Capture the cell that displays the provided text and extract its (x, y) central coordinate. 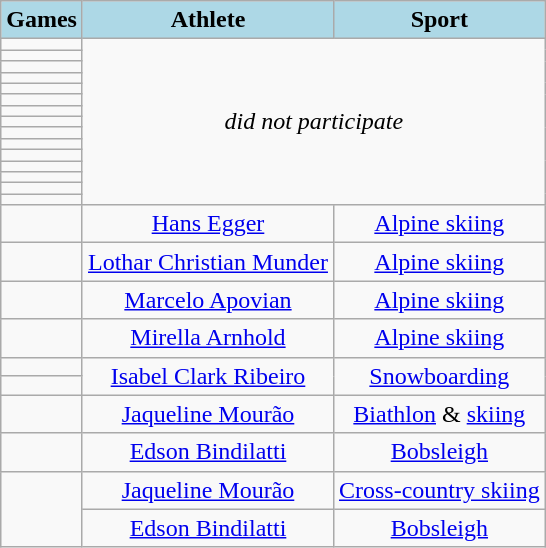
Snowboarding (439, 376)
Marcelo Apovian (208, 300)
Hans Egger (208, 224)
Lothar Christian Munder (208, 262)
Mirella Arnhold (208, 338)
Isabel Clark Ribeiro (208, 376)
Cross-country skiing (439, 490)
Athlete (208, 20)
Biathlon & skiing (439, 414)
Games (42, 20)
Sport (439, 20)
did not participate (314, 122)
